Find where the given text appears and provide that cell's center as [X, Y] coordinate. 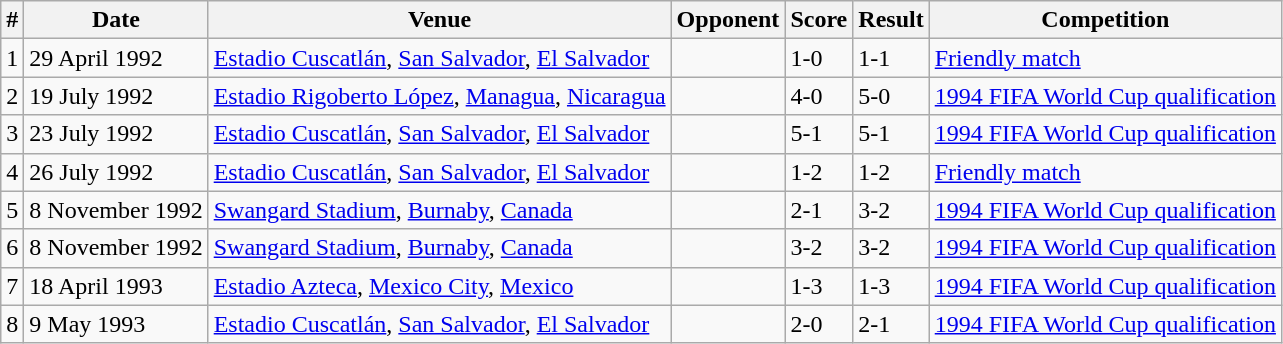
5-0 [891, 96]
18 April 1993 [116, 286]
7 [12, 286]
6 [12, 248]
23 July 1992 [116, 134]
1 [12, 58]
29 April 1992 [116, 58]
8 [12, 324]
3 [12, 134]
1-0 [819, 58]
5 [12, 210]
Estadio Rigoberto López, Managua, Nicaragua [440, 96]
2 [12, 96]
9 May 1993 [116, 324]
26 July 1992 [116, 172]
Estadio Azteca, Mexico City, Mexico [440, 286]
Opponent [728, 20]
Result [891, 20]
# [12, 20]
Score [819, 20]
4-0 [819, 96]
Competition [1105, 20]
Date [116, 20]
2-0 [819, 324]
4 [12, 172]
1-1 [891, 58]
Venue [440, 20]
19 July 1992 [116, 96]
